Extract the (x, y) coordinate from the center of the cell holding the provided text.  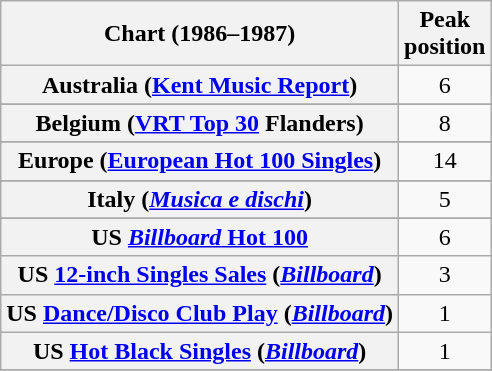
US Dance/Disco Club Play (Billboard) (200, 313)
Chart (1986–1987) (200, 34)
Belgium (VRT Top 30 Flanders) (200, 123)
Europe (European Hot 100 Singles) (200, 161)
Italy (Musica e dischi) (200, 199)
US 12-inch Singles Sales (Billboard) (200, 275)
Australia (Kent Music Report) (200, 85)
Peakposition (445, 34)
US Billboard Hot 100 (200, 237)
8 (445, 123)
US Hot Black Singles (Billboard) (200, 351)
3 (445, 275)
14 (445, 161)
5 (445, 199)
